Capture the cell that displays the provided text and extract its [x, y] central coordinate. 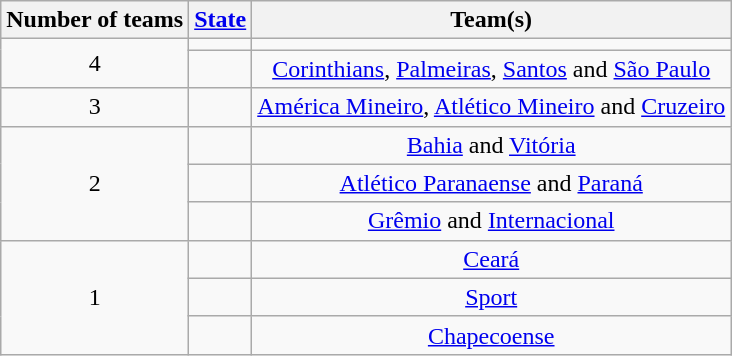
Grêmio and Internacional [492, 221]
Sport [492, 297]
Chapecoense [492, 335]
Team(s) [492, 20]
1 [95, 297]
Ceará [492, 259]
Bahia and Vitória [492, 145]
3 [95, 107]
Corinthians, Palmeiras, Santos and São Paulo [492, 69]
Atlético Paranaense and Paraná [492, 183]
Number of teams [95, 20]
4 [95, 64]
State [220, 20]
2 [95, 183]
América Mineiro, Atlético Mineiro and Cruzeiro [492, 107]
